From the cell containing the given text, extract its center point as (X, Y) coordinate. 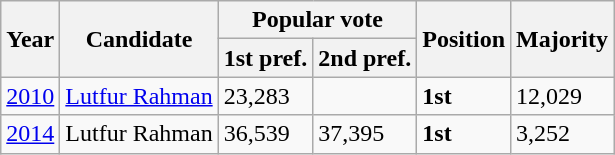
1st pref. (266, 58)
23,283 (266, 96)
36,539 (266, 134)
Popular vote (318, 20)
Position (464, 39)
2014 (30, 134)
12,029 (562, 96)
Year (30, 39)
37,395 (365, 134)
Majority (562, 39)
2010 (30, 96)
3,252 (562, 134)
Candidate (139, 39)
2nd pref. (365, 58)
